Pinpoint the cell where the given text exists, returning its [x, y] midpoint coordinate. 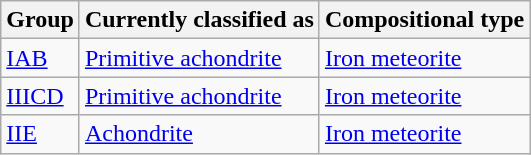
Achondrite [199, 134]
IIICD [40, 96]
IIE [40, 134]
Group [40, 20]
Currently classified as [199, 20]
Compositional type [424, 20]
IAB [40, 58]
